Determine the (X, Y) coordinate at the center of the cell enclosing the given text.  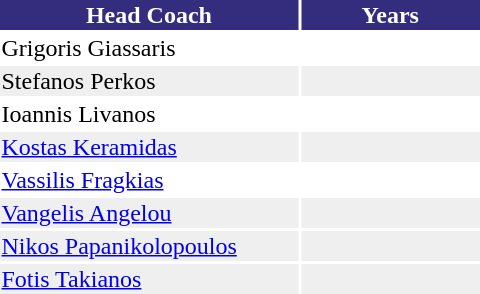
Stefanos Perkos (149, 81)
Grigoris Giassaris (149, 48)
Fotis Takianos (149, 279)
Years (390, 15)
Head Coach (149, 15)
Ioannis Livanos (149, 114)
Kostas Keramidas (149, 147)
Nikos Papanikolopoulos (149, 246)
Vassilis Fragkias (149, 180)
Vangelis Angelou (149, 213)
